Extract the [X, Y] coordinate from the center of the cell holding the provided text.  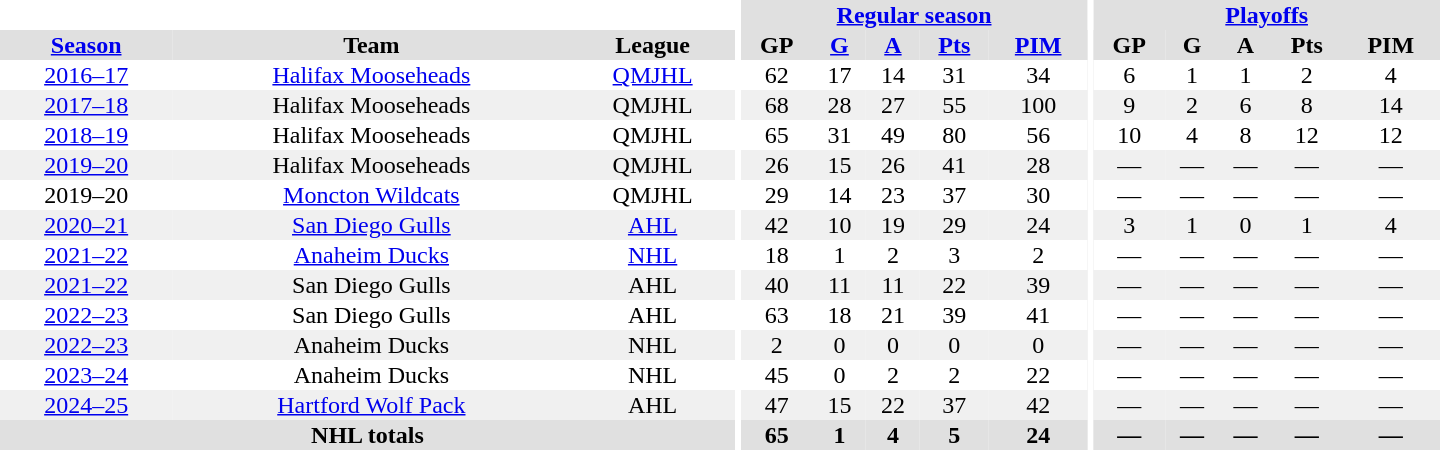
45 [777, 375]
62 [777, 75]
Team [371, 45]
2018–19 [86, 135]
2020–21 [86, 225]
Playoffs [1266, 15]
34 [1038, 75]
9 [1129, 105]
80 [954, 135]
63 [777, 315]
56 [1038, 135]
Season [86, 45]
NHL totals [368, 435]
2017–18 [86, 105]
2024–25 [86, 405]
30 [1038, 195]
40 [777, 285]
Moncton Wildcats [371, 195]
68 [777, 105]
49 [892, 135]
47 [777, 405]
2023–24 [86, 375]
2016–17 [86, 75]
23 [892, 195]
League [652, 45]
55 [954, 105]
5 [954, 435]
Hartford Wolf Pack [371, 405]
100 [1038, 105]
17 [840, 75]
Regular season [914, 15]
19 [892, 225]
27 [892, 105]
21 [892, 315]
